Scan for the cell matching the given text and deliver its (x, y) coordinate at center. 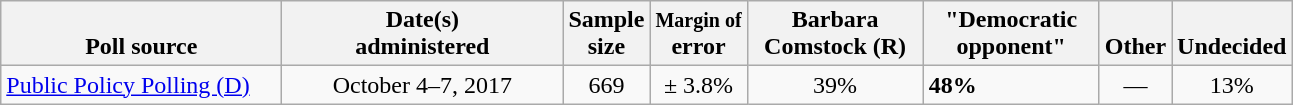
Samplesize (606, 34)
669 (606, 85)
BarbaraComstock (R) (835, 34)
October 4–7, 2017 (422, 85)
Date(s)administered (422, 34)
± 3.8% (698, 85)
Other (1135, 34)
Margin oferror (698, 34)
Undecided (1232, 34)
13% (1232, 85)
"Democraticopponent" (1011, 34)
39% (835, 85)
48% (1011, 85)
— (1135, 85)
Poll source (142, 34)
Public Policy Polling (D) (142, 85)
